Extract the (x, y) coordinate from the center of the cell holding the provided text.  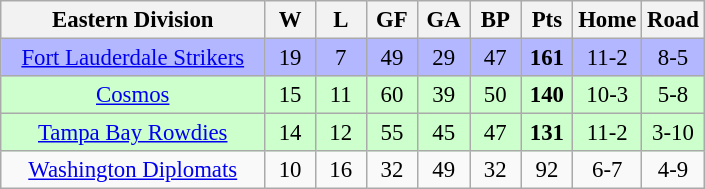
19 (290, 58)
Washington Diplomats (133, 170)
12 (340, 133)
Home (608, 20)
10 (290, 170)
29 (444, 58)
Cosmos (133, 95)
8-5 (674, 58)
55 (392, 133)
6-7 (608, 170)
5-8 (674, 95)
Pts (547, 20)
60 (392, 95)
39 (444, 95)
131 (547, 133)
GA (444, 20)
Fort Lauderdale Strikers (133, 58)
11 (340, 95)
L (340, 20)
3-10 (674, 133)
14 (290, 133)
7 (340, 58)
92 (547, 170)
BP (496, 20)
4-9 (674, 170)
Road (674, 20)
Tampa Bay Rowdies (133, 133)
15 (290, 95)
16 (340, 170)
Eastern Division (133, 20)
161 (547, 58)
45 (444, 133)
140 (547, 95)
GF (392, 20)
W (290, 20)
10-3 (608, 95)
50 (496, 95)
